For the text-containing cell, return its midpoint in [x, y] coordinate format. 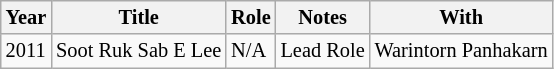
Warintorn Panhakarn [462, 51]
Notes [323, 17]
N/A [250, 51]
Year [26, 17]
Lead Role [323, 51]
With [462, 17]
Title [138, 17]
Soot Ruk Sab E Lee [138, 51]
Role [250, 17]
2011 [26, 51]
